Return (x, y) of the center of cell containing provided text 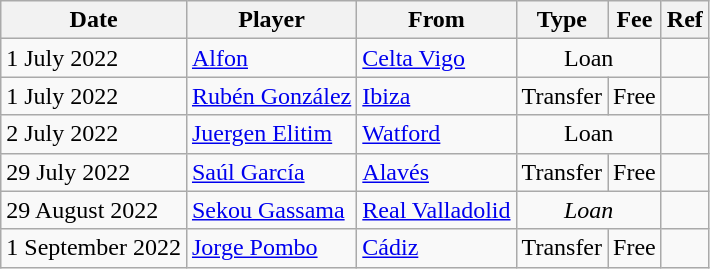
Rubén González (271, 96)
29 July 2022 (94, 172)
From (436, 20)
Juergen Elitim (271, 134)
Type (562, 20)
Cádiz (436, 248)
Ibiza (436, 96)
Watford (436, 134)
29 August 2022 (94, 210)
1 September 2022 (94, 248)
Fee (635, 20)
Jorge Pombo (271, 248)
Sekou Gassama (271, 210)
Celta Vigo (436, 58)
Alavés (436, 172)
Real Valladolid (436, 210)
2 July 2022 (94, 134)
Alfon (271, 58)
Ref (684, 20)
Saúl García (271, 172)
Player (271, 20)
Date (94, 20)
